Detect which cell encompasses the target text, then output its (X, Y) center coordinate. 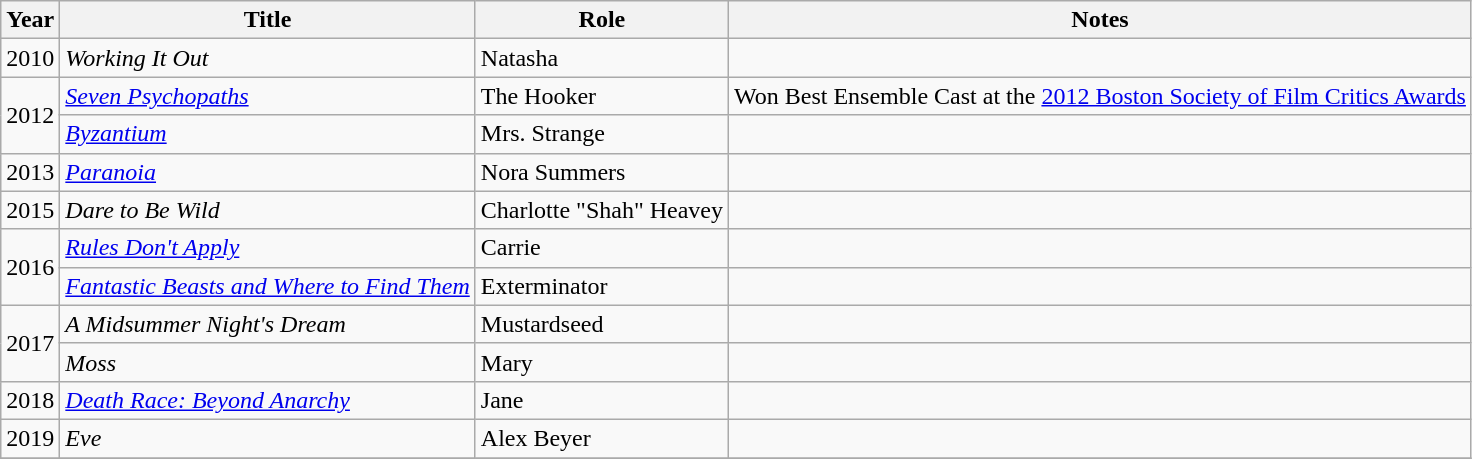
Carrie (602, 248)
Exterminator (602, 286)
Rules Don't Apply (268, 248)
A Midsummer Night's Dream (268, 324)
Working It Out (268, 58)
Eve (268, 438)
2015 (30, 210)
Fantastic Beasts and Where to Find Them (268, 286)
Mustardseed (602, 324)
Byzantium (268, 134)
2010 (30, 58)
Dare to Be Wild (268, 210)
2016 (30, 267)
Role (602, 20)
Charlotte "Shah" Heavey (602, 210)
2019 (30, 438)
Moss (268, 362)
2012 (30, 115)
Mary (602, 362)
2017 (30, 343)
Paranoia (268, 172)
2018 (30, 400)
Seven Psychopaths (268, 96)
Jane (602, 400)
Death Race: Beyond Anarchy (268, 400)
Alex Beyer (602, 438)
Title (268, 20)
Nora Summers (602, 172)
Natasha (602, 58)
Mrs. Strange (602, 134)
2013 (30, 172)
The Hooker (602, 96)
Year (30, 20)
Won Best Ensemble Cast at the 2012 Boston Society of Film Critics Awards (1100, 96)
Notes (1100, 20)
